For the text-containing cell, return its midpoint in [X, Y] coordinate format. 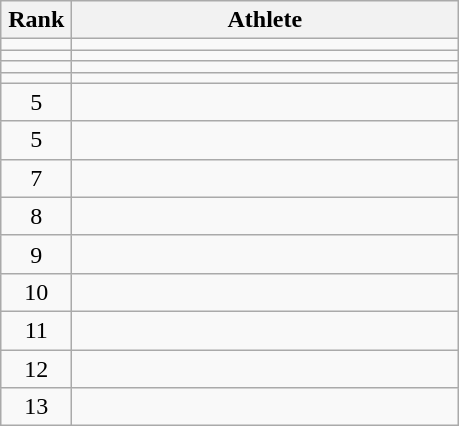
Athlete [265, 20]
11 [36, 330]
10 [36, 292]
13 [36, 407]
9 [36, 254]
12 [36, 369]
8 [36, 216]
7 [36, 178]
Rank [36, 20]
